From the cell containing the given text, extract its center point as [x, y] coordinate. 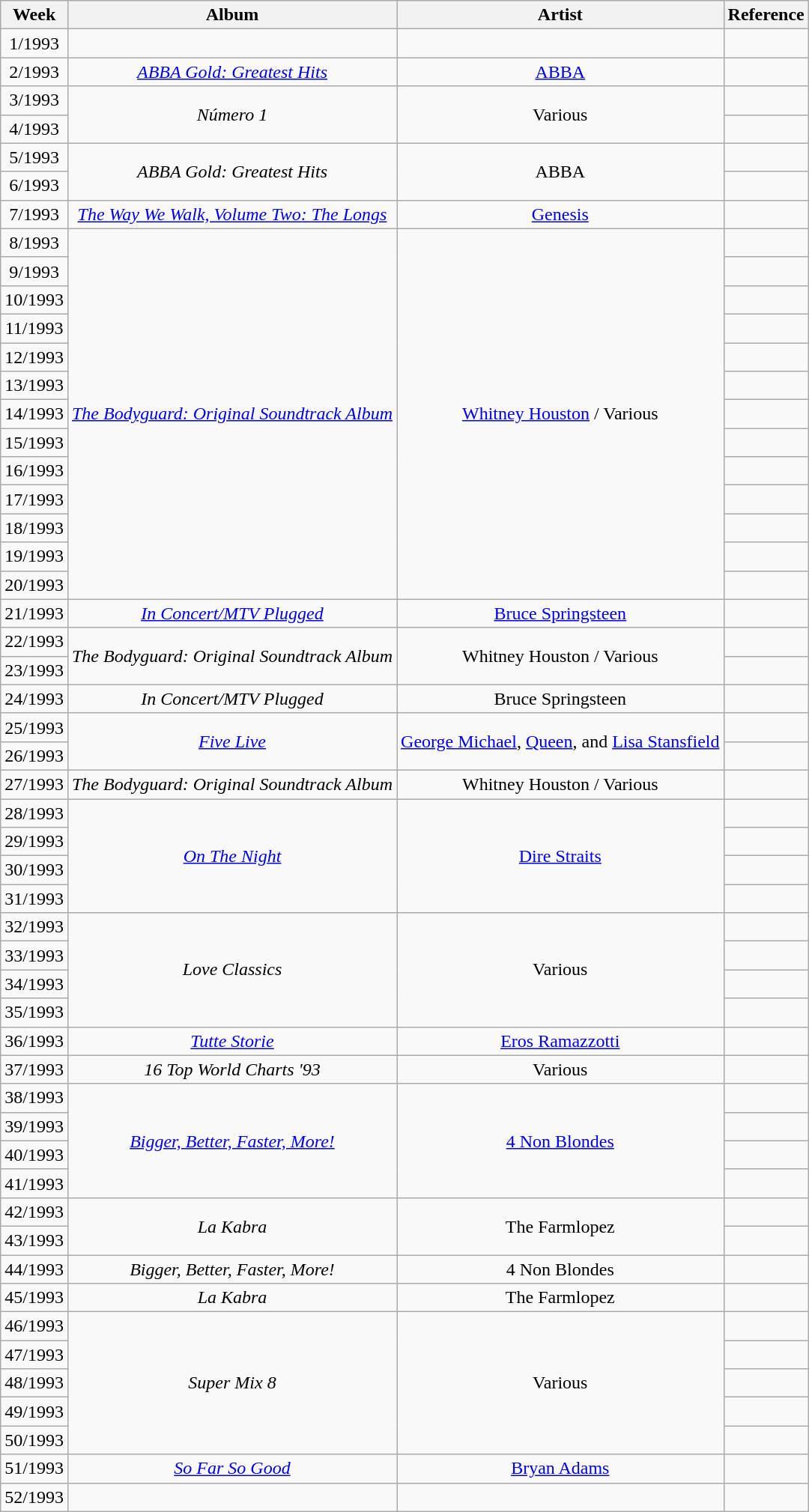
49/1993 [34, 1412]
22/1993 [34, 642]
25/1993 [34, 727]
21/1993 [34, 613]
28/1993 [34, 813]
16/1993 [34, 471]
50/1993 [34, 1440]
29/1993 [34, 842]
42/1993 [34, 1212]
32/1993 [34, 927]
46/1993 [34, 1326]
Eros Ramazzotti [560, 1041]
Love Classics [232, 970]
47/1993 [34, 1355]
2/1993 [34, 72]
27/1993 [34, 784]
Genesis [560, 214]
12/1993 [34, 357]
16 Top World Charts '93 [232, 1069]
Bryan Adams [560, 1469]
Dire Straits [560, 855]
9/1993 [34, 271]
10/1993 [34, 300]
33/1993 [34, 956]
Week [34, 15]
43/1993 [34, 1240]
7/1993 [34, 214]
20/1993 [34, 585]
52/1993 [34, 1497]
6/1993 [34, 186]
3/1993 [34, 100]
13/1993 [34, 386]
Artist [560, 15]
18/1993 [34, 528]
4/1993 [34, 129]
So Far So Good [232, 1469]
Número 1 [232, 115]
38/1993 [34, 1098]
5/1993 [34, 157]
1/1993 [34, 43]
44/1993 [34, 1269]
Super Mix 8 [232, 1383]
Tutte Storie [232, 1041]
8/1993 [34, 243]
19/1993 [34, 556]
George Michael, Queen, and Lisa Stansfield [560, 741]
39/1993 [34, 1126]
17/1993 [34, 500]
14/1993 [34, 414]
40/1993 [34, 1155]
31/1993 [34, 899]
Five Live [232, 741]
Album [232, 15]
On The Night [232, 855]
41/1993 [34, 1183]
24/1993 [34, 699]
51/1993 [34, 1469]
45/1993 [34, 1298]
Reference [766, 15]
11/1993 [34, 328]
15/1993 [34, 443]
The Way We Walk, Volume Two: The Longs [232, 214]
26/1993 [34, 756]
48/1993 [34, 1383]
30/1993 [34, 870]
34/1993 [34, 984]
37/1993 [34, 1069]
23/1993 [34, 670]
36/1993 [34, 1041]
35/1993 [34, 1012]
